Search for the cell housing the specified text and yield its [X, Y] center coordinate. 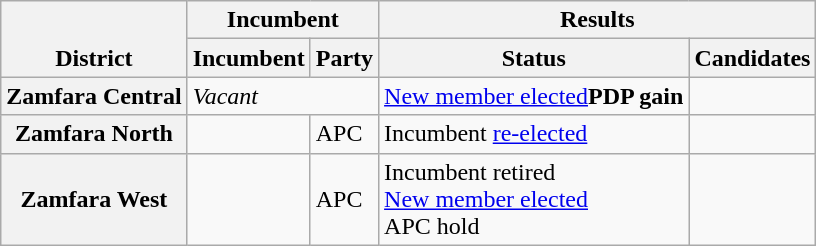
Zamfara North [94, 134]
Status [534, 58]
Candidates [752, 58]
Zamfara West [94, 199]
Incumbent retiredNew member electedAPC hold [534, 199]
Zamfara Central [94, 96]
Results [598, 20]
Incumbent re-elected [534, 134]
Vacant [282, 96]
District [94, 39]
Party [344, 58]
New member electedPDP gain [534, 96]
